Detect which cell encompasses the target text, then output its (x, y) center coordinate. 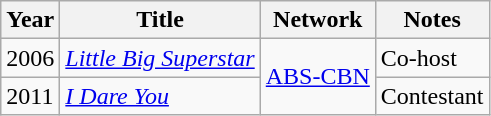
Contestant (432, 96)
ABS-CBN (318, 77)
I Dare You (160, 96)
Little Big Superstar (160, 58)
Network (318, 20)
Notes (432, 20)
Title (160, 20)
2011 (30, 96)
2006 (30, 58)
Year (30, 20)
Co-host (432, 58)
